Return [X, Y] of the center of cell containing provided text 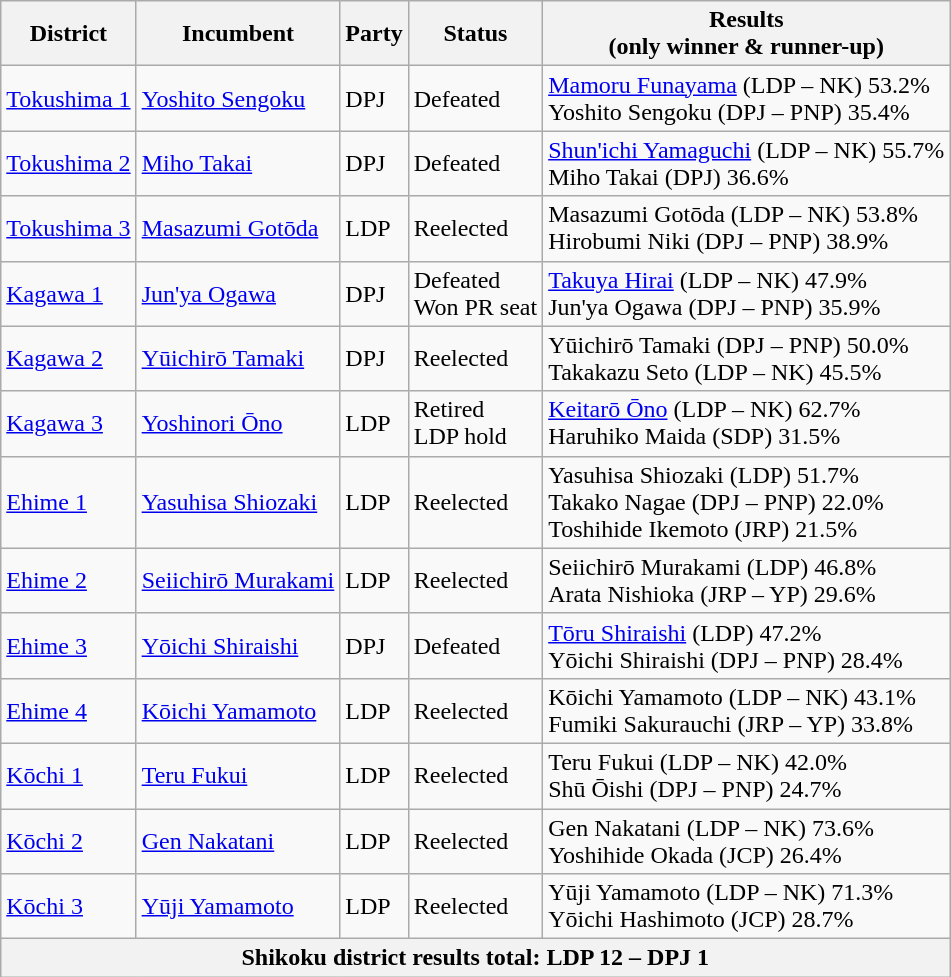
Kōichi Yamamoto [238, 710]
Teru Fukui [238, 776]
Kagawa 3 [68, 424]
Yoshito Sengoku [238, 98]
Ehime 3 [68, 646]
Mamoru Funayama (LDP – NK) 53.2%Yoshito Sengoku (DPJ – PNP) 35.4% [746, 98]
Kagawa 1 [68, 294]
Seiichirō Murakami [238, 580]
Gen Nakatani [238, 840]
Tokushima 1 [68, 98]
Status [475, 34]
Gen Nakatani (LDP – NK) 73.6%Yoshihide Okada (JCP) 26.4% [746, 840]
Kōchi 1 [68, 776]
Ehime 4 [68, 710]
Ehime 1 [68, 502]
Teru Fukui (LDP – NK) 42.0%Shū Ōishi (DPJ – PNP) 24.7% [746, 776]
Tōru Shiraishi (LDP) 47.2%Yōichi Shiraishi (DPJ – PNP) 28.4% [746, 646]
Seiichirō Murakami (LDP) 46.8%Arata Nishioka (JRP – YP) 29.6% [746, 580]
Shikoku district results total: LDP 12 – DPJ 1 [476, 958]
District [68, 34]
Yoshinori Ōno [238, 424]
Tokushima 3 [68, 228]
Jun'ya Ogawa [238, 294]
Kōchi 3 [68, 906]
Miho Takai [238, 164]
Masazumi Gotōda [238, 228]
Party [374, 34]
Ehime 2 [68, 580]
Kōchi 2 [68, 840]
Shun'ichi Yamaguchi (LDP – NK) 55.7%Miho Takai (DPJ) 36.6% [746, 164]
Yasuhisa Shiozaki (LDP) 51.7%Takako Nagae (DPJ – PNP) 22.0%Toshihide Ikemoto (JRP) 21.5% [746, 502]
Kagawa 2 [68, 358]
Masazumi Gotōda (LDP – NK) 53.8%Hirobumi Niki (DPJ – PNP) 38.9% [746, 228]
DefeatedWon PR seat [475, 294]
Yasuhisa Shiozaki [238, 502]
Takuya Hirai (LDP – NK) 47.9%Jun'ya Ogawa (DPJ – PNP) 35.9% [746, 294]
Yūichirō Tamaki [238, 358]
Yūji Yamamoto [238, 906]
Results(only winner & runner-up) [746, 34]
Kōichi Yamamoto (LDP – NK) 43.1%Fumiki Sakurauchi (JRP – YP) 33.8% [746, 710]
Yūichirō Tamaki (DPJ – PNP) 50.0%Takakazu Seto (LDP – NK) 45.5% [746, 358]
Yūji Yamamoto (LDP – NK) 71.3%Yōichi Hashimoto (JCP) 28.7% [746, 906]
Yōichi Shiraishi [238, 646]
RetiredLDP hold [475, 424]
Tokushima 2 [68, 164]
Incumbent [238, 34]
Keitarō Ōno (LDP – NK) 62.7%Haruhiko Maida (SDP) 31.5% [746, 424]
